For the text-containing cell, return its midpoint in (x, y) coordinate format. 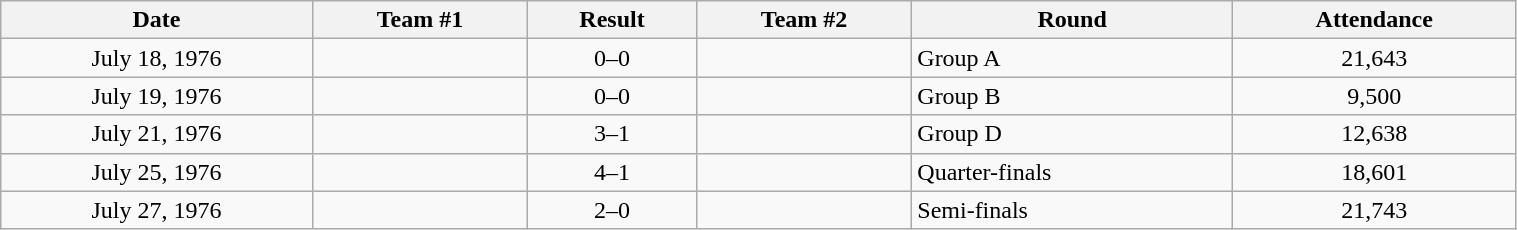
Group A (1072, 58)
2–0 (612, 210)
Group B (1072, 96)
21,643 (1374, 58)
12,638 (1374, 134)
July 18, 1976 (157, 58)
4–1 (612, 172)
Result (612, 20)
3–1 (612, 134)
Team #2 (804, 20)
Attendance (1374, 20)
Quarter-finals (1072, 172)
July 21, 1976 (157, 134)
July 27, 1976 (157, 210)
21,743 (1374, 210)
July 19, 1976 (157, 96)
Semi-finals (1072, 210)
Round (1072, 20)
July 25, 1976 (157, 172)
Group D (1072, 134)
18,601 (1374, 172)
9,500 (1374, 96)
Date (157, 20)
Team #1 (420, 20)
